Locate the cell with the specified text and output its (x, y) center coordinate. 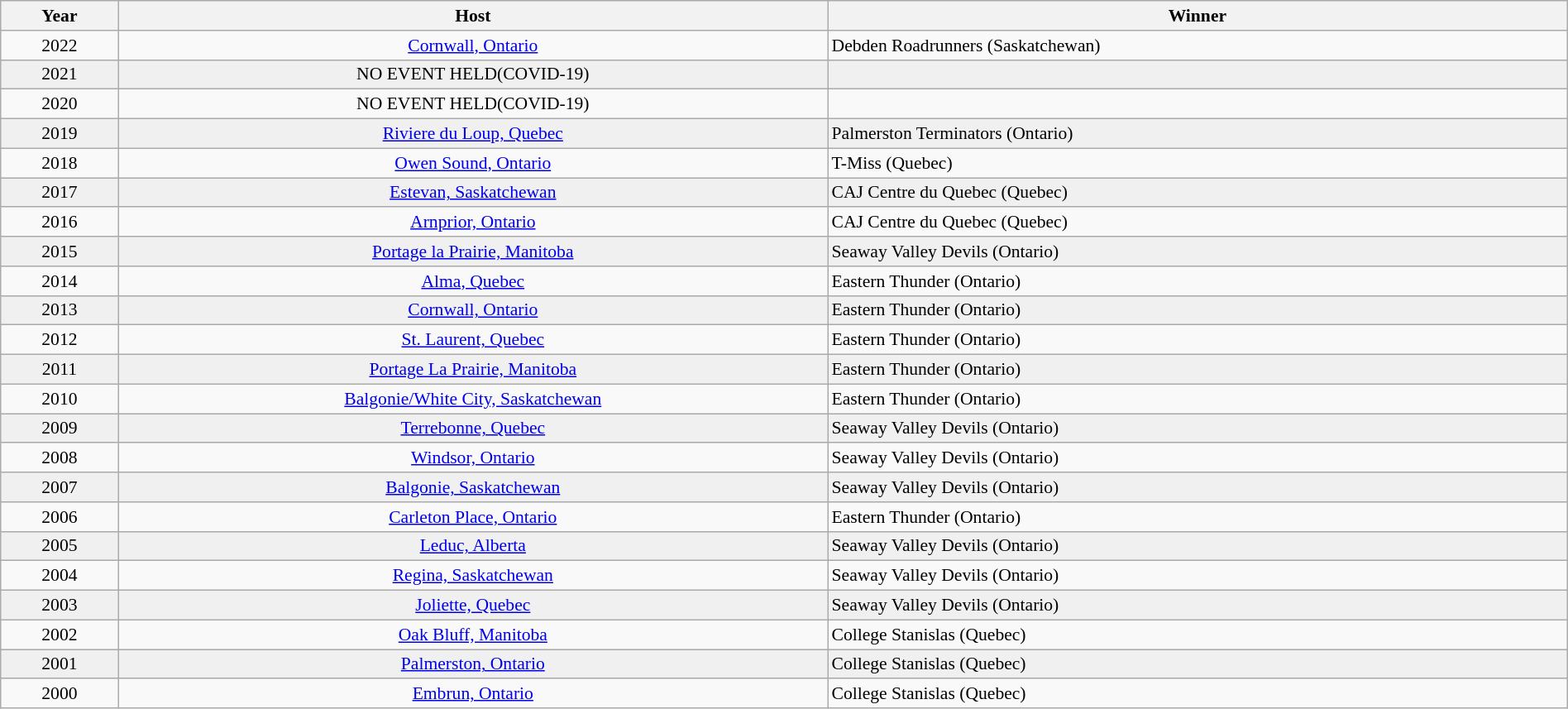
2000 (60, 694)
Windsor, Ontario (473, 458)
Terrebonne, Quebec (473, 429)
2013 (60, 310)
2017 (60, 193)
2018 (60, 163)
2004 (60, 576)
Debden Roadrunners (Saskatchewan) (1198, 46)
Estevan, Saskatchewan (473, 193)
2008 (60, 458)
2021 (60, 74)
Portage La Prairie, Manitoba (473, 370)
2016 (60, 223)
T-Miss (Quebec) (1198, 163)
Arnprior, Ontario (473, 223)
Year (60, 16)
2015 (60, 252)
2003 (60, 606)
2001 (60, 664)
2010 (60, 399)
2006 (60, 517)
2014 (60, 281)
Alma, Quebec (473, 281)
2011 (60, 370)
Palmerston, Ontario (473, 664)
2005 (60, 546)
Oak Bluff, Manitoba (473, 635)
Joliette, Quebec (473, 606)
2002 (60, 635)
Host (473, 16)
Riviere du Loup, Quebec (473, 134)
Balgonie/White City, Saskatchewan (473, 399)
2022 (60, 46)
Balgonie, Saskatchewan (473, 487)
Regina, Saskatchewan (473, 576)
Owen Sound, Ontario (473, 163)
2007 (60, 487)
Winner (1198, 16)
Palmerston Terminators (Ontario) (1198, 134)
2019 (60, 134)
Portage la Prairie, Manitoba (473, 252)
Embrun, Ontario (473, 694)
2020 (60, 104)
St. Laurent, Quebec (473, 340)
Carleton Place, Ontario (473, 517)
Leduc, Alberta (473, 546)
2009 (60, 429)
2012 (60, 340)
